Find where the given text appears and provide that cell's center as (x, y) coordinate. 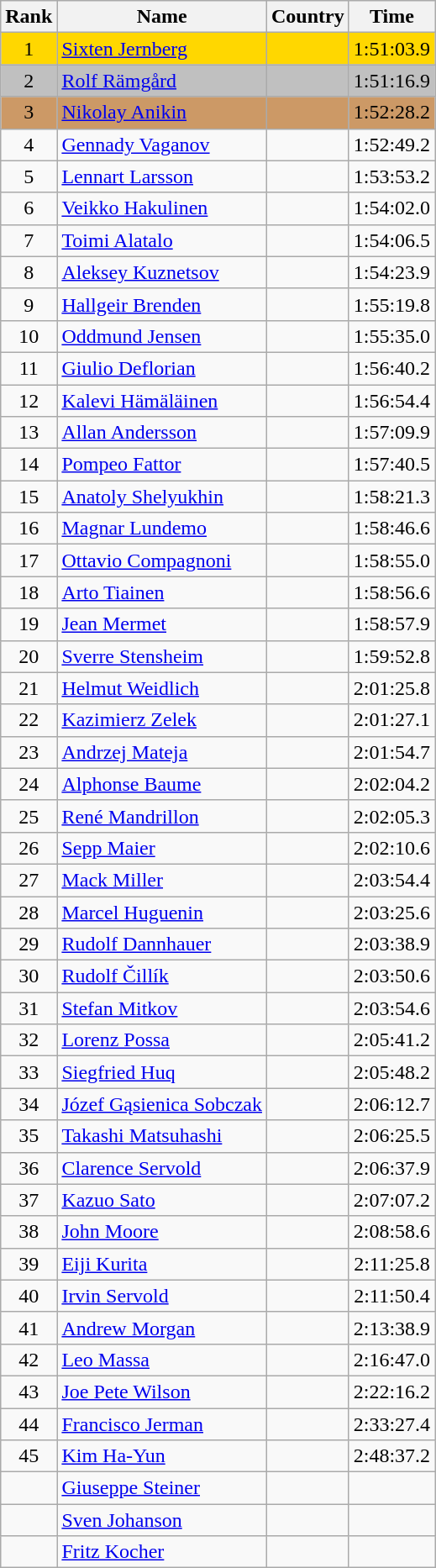
Jean Mermet (162, 624)
2:05:41.2 (391, 1040)
Stefan Mitkov (162, 1008)
26 (29, 848)
38 (29, 1232)
36 (29, 1168)
Ottavio Compagnoni (162, 560)
8 (29, 272)
34 (29, 1104)
23 (29, 752)
Giulio Deflorian (162, 368)
1:53:53.2 (391, 176)
Time (391, 17)
Kalevi Hämäläinen (162, 401)
Name (162, 17)
2:01:54.7 (391, 752)
2:03:54.4 (391, 880)
Magnar Lundemo (162, 529)
1:58:55.0 (391, 560)
Rudolf Čillík (162, 976)
2:01:27.1 (391, 720)
Rank (29, 17)
2:13:38.9 (391, 1328)
44 (29, 1424)
1:58:57.9 (391, 624)
1:54:06.5 (391, 240)
14 (29, 465)
1:56:40.2 (391, 368)
2 (29, 81)
43 (29, 1392)
2:33:27.4 (391, 1424)
Takashi Matsuhashi (162, 1136)
1:54:02.0 (391, 208)
25 (29, 816)
16 (29, 529)
1:57:40.5 (391, 465)
33 (29, 1072)
1:57:09.9 (391, 433)
31 (29, 1008)
37 (29, 1200)
Andrzej Mateja (162, 752)
11 (29, 368)
1:58:56.6 (391, 592)
21 (29, 688)
Siegfried Huq (162, 1072)
2:48:37.2 (391, 1456)
2:02:10.6 (391, 848)
Andrew Morgan (162, 1328)
Nikolay Anikin (162, 113)
Arto Tiainen (162, 592)
1:51:03.9 (391, 49)
1:52:49.2 (391, 145)
2:03:54.6 (391, 1008)
40 (29, 1296)
1:56:54.4 (391, 401)
2:02:04.2 (391, 784)
20 (29, 656)
Fritz Kocher (162, 1552)
Eiji Kurita (162, 1264)
4 (29, 145)
1:55:19.8 (391, 304)
Country (307, 17)
28 (29, 912)
Marcel Huguenin (162, 912)
10 (29, 336)
Clarence Servold (162, 1168)
18 (29, 592)
Lorenz Possa (162, 1040)
1:55:35.0 (391, 336)
42 (29, 1360)
René Mandrillon (162, 816)
Aleksey Kuznetsov (162, 272)
1 (29, 49)
Anatoly Shelyukhin (162, 497)
2:06:25.5 (391, 1136)
2:05:48.2 (391, 1072)
Toimi Alatalo (162, 240)
3 (29, 113)
Allan Andersson (162, 433)
1:54:23.9 (391, 272)
Veikko Hakulinen (162, 208)
Irvin Servold (162, 1296)
35 (29, 1136)
1:58:21.3 (391, 497)
19 (29, 624)
2:11:25.8 (391, 1264)
2:03:50.6 (391, 976)
2:11:50.4 (391, 1296)
Kazuo Sato (162, 1200)
15 (29, 497)
41 (29, 1328)
7 (29, 240)
Alphonse Baume (162, 784)
1:51:16.9 (391, 81)
Sixten Jernberg (162, 49)
Mack Miller (162, 880)
30 (29, 976)
Helmut Weidlich (162, 688)
2:06:12.7 (391, 1104)
Kazimierz Zelek (162, 720)
13 (29, 433)
Kim Ha-Yun (162, 1456)
1:52:28.2 (391, 113)
2:16:47.0 (391, 1360)
Pompeo Fattor (162, 465)
John Moore (162, 1232)
Joe Pete Wilson (162, 1392)
2:03:25.6 (391, 912)
1:58:46.6 (391, 529)
12 (29, 401)
Francisco Jerman (162, 1424)
Sven Johanson (162, 1520)
Sverre Stensheim (162, 656)
Rolf Rämgård (162, 81)
Giuseppe Steiner (162, 1488)
5 (29, 176)
Leo Massa (162, 1360)
1:59:52.8 (391, 656)
2:07:07.2 (391, 1200)
2:08:58.6 (391, 1232)
2:01:25.8 (391, 688)
9 (29, 304)
2:06:37.9 (391, 1168)
2:03:38.9 (391, 944)
6 (29, 208)
39 (29, 1264)
2:22:16.2 (391, 1392)
32 (29, 1040)
Gennady Vaganov (162, 145)
22 (29, 720)
27 (29, 880)
Lennart Larsson (162, 176)
17 (29, 560)
Rudolf Dannhauer (162, 944)
Hallgeir Brenden (162, 304)
Oddmund Jensen (162, 336)
Sepp Maier (162, 848)
45 (29, 1456)
2:02:05.3 (391, 816)
Józef Gąsienica Sobczak (162, 1104)
29 (29, 944)
24 (29, 784)
